For the text-containing cell, return its midpoint in (X, Y) coordinate format. 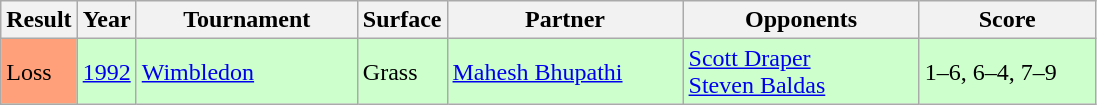
Wimbledon (246, 72)
Grass (402, 72)
Mahesh Bhupathi (565, 72)
Opponents (801, 20)
Loss (39, 72)
Scott Draper Steven Baldas (801, 72)
Score (1007, 20)
Partner (565, 20)
1992 (106, 72)
Year (106, 20)
Surface (402, 20)
1–6, 6–4, 7–9 (1007, 72)
Result (39, 20)
Tournament (246, 20)
